Provide the [x, y] coordinate of the cell's center where the given text is located.  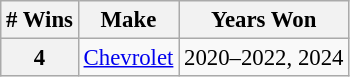
Years Won [264, 20]
Make [128, 20]
4 [40, 58]
Chevrolet [128, 58]
2020–2022, 2024 [264, 58]
# Wins [40, 20]
